Find where the given text appears and provide that cell's center as [x, y] coordinate. 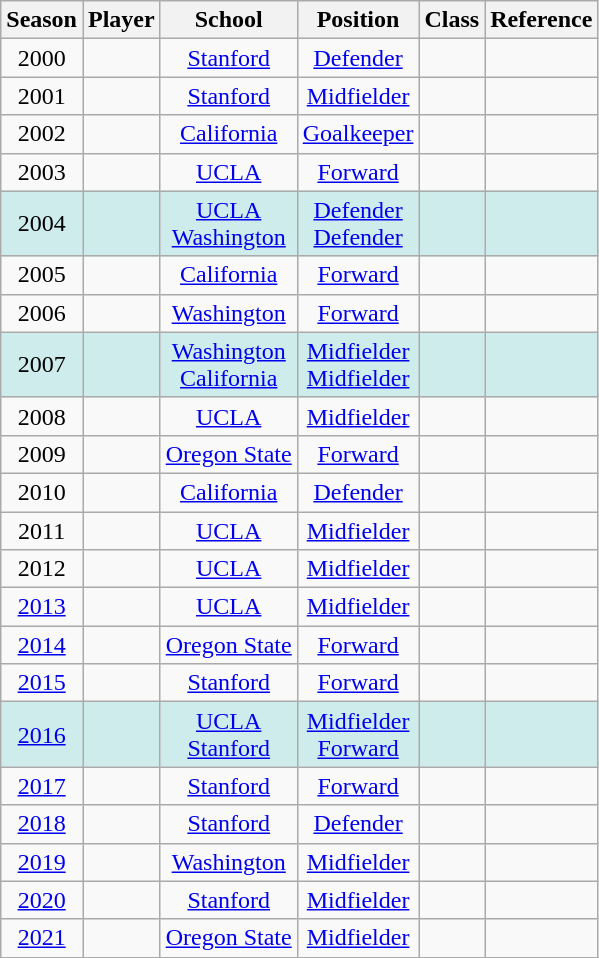
Player [121, 20]
2019 [42, 862]
Goalkeeper [358, 134]
School [228, 20]
2016 [42, 734]
2020 [42, 900]
2013 [42, 607]
2018 [42, 824]
2002 [42, 134]
2017 [42, 786]
Season [42, 20]
Reference [542, 20]
2012 [42, 569]
2004 [42, 224]
2001 [42, 96]
Position [358, 20]
WashingtonCalifornia [228, 364]
UCLAStanford [228, 734]
MidfielderMidfielder [358, 364]
2011 [42, 531]
2008 [42, 416]
UCLAWashington [228, 224]
2010 [42, 492]
Class [452, 20]
2006 [42, 313]
DefenderDefender [358, 224]
MidfielderForward [358, 734]
2014 [42, 645]
2003 [42, 172]
2015 [42, 683]
2007 [42, 364]
2021 [42, 938]
2005 [42, 275]
2000 [42, 58]
2009 [42, 454]
